Return the [x, y] coordinate for the center point of the cell that contains the specified text.  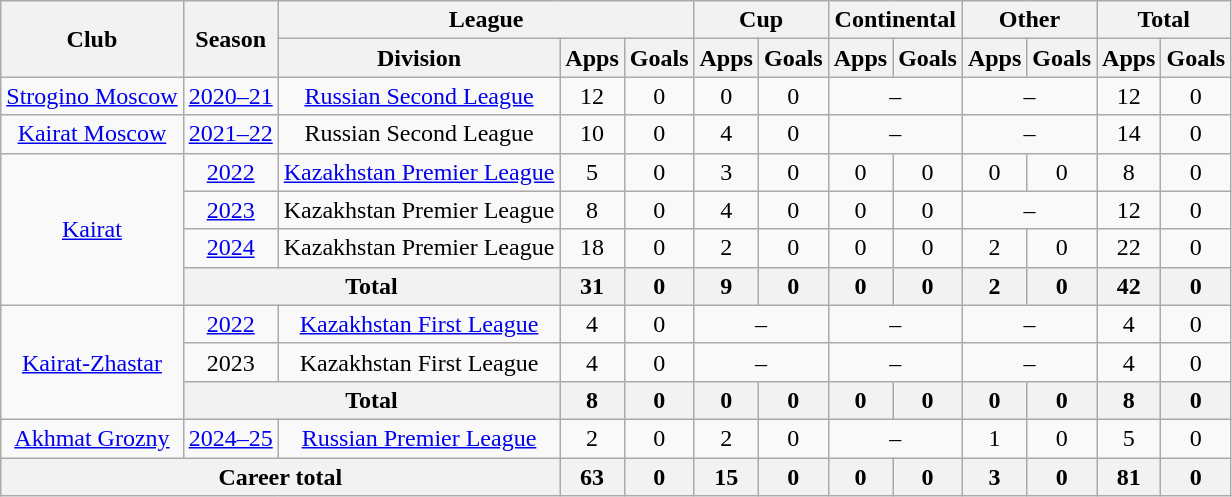
2024–25 [230, 438]
9 [726, 286]
2024 [230, 248]
Kairat [92, 229]
Kairat-Zhastar [92, 362]
1 [994, 438]
81 [1129, 477]
42 [1129, 286]
10 [592, 134]
Division [419, 58]
Club [92, 39]
2020–21 [230, 96]
Cup [761, 20]
Other [1029, 20]
Akhmat Grozny [92, 438]
63 [592, 477]
Season [230, 39]
31 [592, 286]
Continental [895, 20]
22 [1129, 248]
2021–22 [230, 134]
15 [726, 477]
Russian Premier League [419, 438]
18 [592, 248]
Kairat Moscow [92, 134]
League [486, 20]
Career total [280, 477]
Strogino Moscow [92, 96]
14 [1129, 134]
